Locate the cell with the specified text and output its [X, Y] center coordinate. 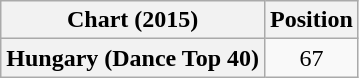
Chart (2015) [133, 20]
Hungary (Dance Top 40) [133, 58]
67 [312, 58]
Position [312, 20]
